Detect which cell encompasses the target text, then output its (x, y) center coordinate. 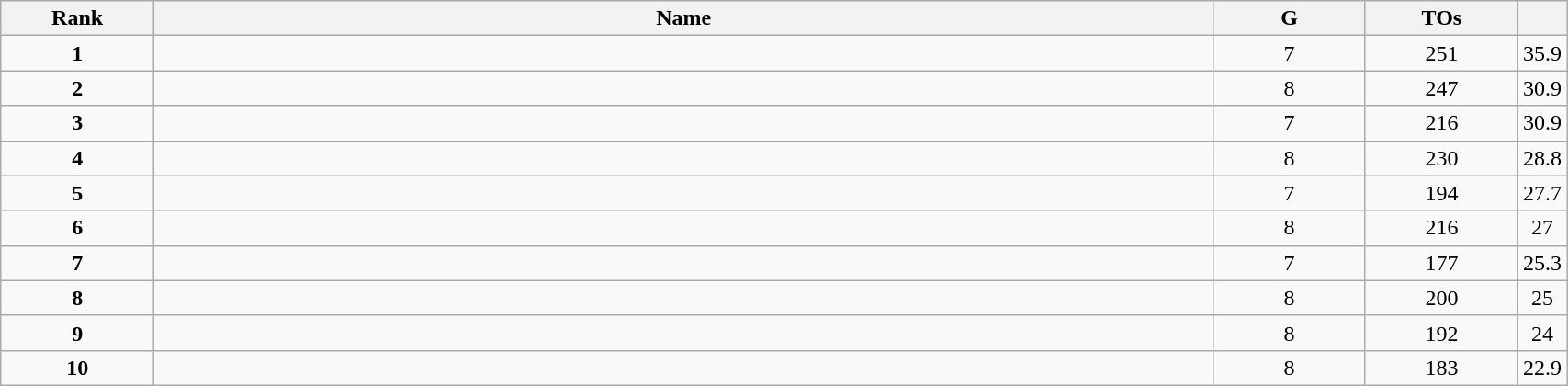
183 (1441, 368)
Rank (77, 18)
4 (77, 158)
2 (77, 88)
22.9 (1543, 368)
TOs (1441, 18)
10 (77, 368)
192 (1441, 333)
1 (77, 53)
177 (1441, 263)
28.8 (1543, 158)
3 (77, 123)
24 (1543, 333)
6 (77, 228)
Name (683, 18)
251 (1441, 53)
5 (77, 193)
230 (1441, 158)
247 (1441, 88)
35.9 (1543, 53)
194 (1441, 193)
27 (1543, 228)
9 (77, 333)
25 (1543, 298)
25.3 (1543, 263)
200 (1441, 298)
27.7 (1543, 193)
G (1290, 18)
